Find where the given text appears and provide that cell's center as [X, Y] coordinate. 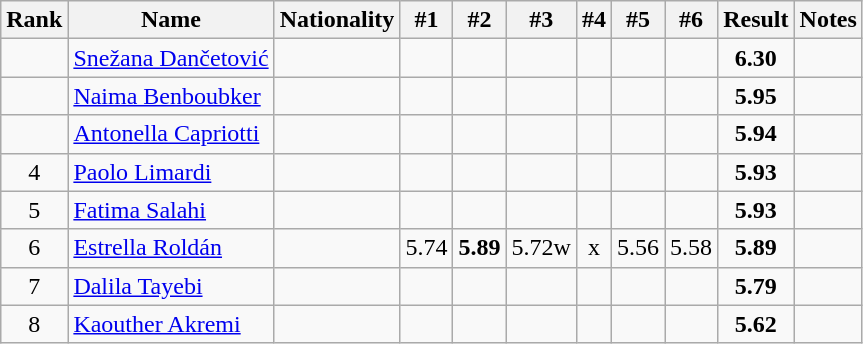
Result [756, 20]
Snežana Dančetović [171, 58]
#5 [638, 20]
#3 [541, 20]
Naima Benboubker [171, 96]
6 [34, 248]
#2 [480, 20]
Kaouther Akremi [171, 324]
8 [34, 324]
4 [34, 172]
5.58 [692, 248]
Estrella Roldán [171, 248]
Fatima Salahi [171, 210]
5 [34, 210]
5.62 [756, 324]
x [594, 248]
5.95 [756, 96]
Notes [828, 20]
Dalila Tayebi [171, 286]
Antonella Capriotti [171, 134]
5.74 [426, 248]
5.79 [756, 286]
5.56 [638, 248]
#1 [426, 20]
#4 [594, 20]
Paolo Limardi [171, 172]
6.30 [756, 58]
Nationality [337, 20]
5.94 [756, 134]
5.72w [541, 248]
7 [34, 286]
Name [171, 20]
#6 [692, 20]
Rank [34, 20]
